Output the [X, Y] coordinate of the center of the cell containing the given text.  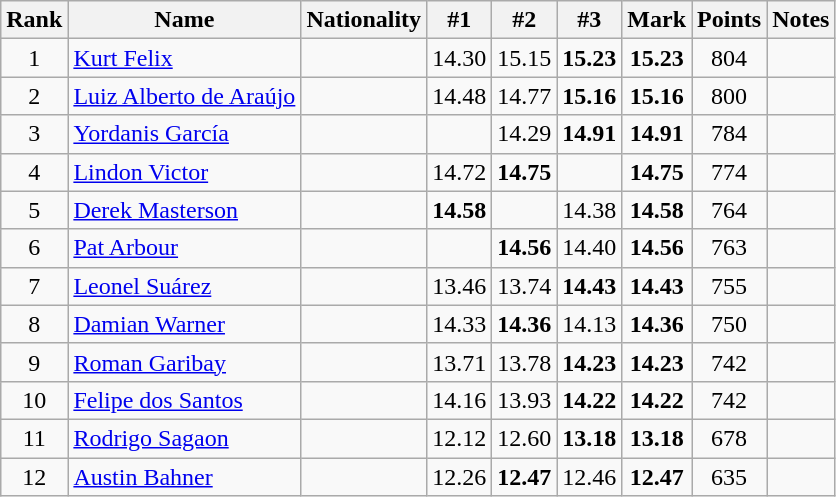
Notes [801, 20]
14.72 [460, 172]
Rodrigo Sagaon [184, 438]
13.46 [460, 286]
Pat Arbour [184, 248]
Kurt Felix [184, 58]
#3 [590, 20]
1 [34, 58]
14.40 [590, 248]
10 [34, 400]
14.33 [460, 324]
800 [730, 96]
2 [34, 96]
Lindon Victor [184, 172]
763 [730, 248]
12.46 [590, 477]
12.26 [460, 477]
635 [730, 477]
11 [34, 438]
12.12 [460, 438]
12.60 [524, 438]
Damian Warner [184, 324]
Derek Masterson [184, 210]
Luiz Alberto de Araújo [184, 96]
678 [730, 438]
13.74 [524, 286]
Leonel Suárez [184, 286]
14.48 [460, 96]
6 [34, 248]
12 [34, 477]
774 [730, 172]
13.78 [524, 362]
764 [730, 210]
Name [184, 20]
Felipe dos Santos [184, 400]
15.15 [524, 58]
750 [730, 324]
Roman Garibay [184, 362]
9 [34, 362]
8 [34, 324]
Yordanis García [184, 134]
804 [730, 58]
Nationality [364, 20]
Rank [34, 20]
Austin Bahner [184, 477]
14.13 [590, 324]
13.93 [524, 400]
#2 [524, 20]
14.77 [524, 96]
Points [730, 20]
14.30 [460, 58]
Mark [657, 20]
784 [730, 134]
14.16 [460, 400]
3 [34, 134]
#1 [460, 20]
5 [34, 210]
14.29 [524, 134]
13.71 [460, 362]
7 [34, 286]
14.38 [590, 210]
4 [34, 172]
755 [730, 286]
